Find where the given text appears and provide that cell's center as [X, Y] coordinate. 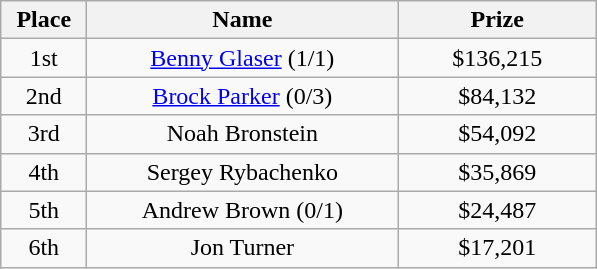
Noah Bronstein [242, 134]
Jon Turner [242, 248]
Place [44, 20]
Sergey Rybachenko [242, 172]
5th [44, 210]
Prize [498, 20]
$17,201 [498, 248]
Andrew Brown (0/1) [242, 210]
4th [44, 172]
$84,132 [498, 96]
1st [44, 58]
3rd [44, 134]
$136,215 [498, 58]
$24,487 [498, 210]
2nd [44, 96]
6th [44, 248]
Name [242, 20]
Benny Glaser (1/1) [242, 58]
$54,092 [498, 134]
Brock Parker (0/3) [242, 96]
$35,869 [498, 172]
